Locate the cell with the specified text and output its (x, y) center coordinate. 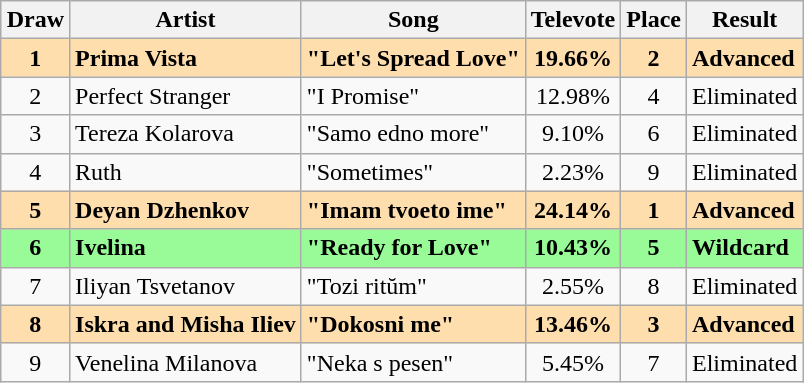
24.14% (572, 210)
Artist (186, 20)
Ruth (186, 172)
"Dokosni me" (413, 324)
9.10% (572, 134)
Prima Vista (186, 58)
"Sometimes" (413, 172)
Draw (35, 20)
"Samo edno more" (413, 134)
Venelina Milanova (186, 362)
10.43% (572, 248)
Ivelina (186, 248)
"Ready for Love" (413, 248)
19.66% (572, 58)
Result (744, 20)
5.45% (572, 362)
2.23% (572, 172)
"Tozi ritŭm" (413, 286)
Wildcard (744, 248)
"Neka s pesen" (413, 362)
"I Promise" (413, 96)
Televote (572, 20)
Iskra and Misha Iliev (186, 324)
2.55% (572, 286)
13.46% (572, 324)
Perfect Stranger (186, 96)
Song (413, 20)
"Imam tvoeto ime" (413, 210)
Tereza Kolarova (186, 134)
Iliyan Tsvetanov (186, 286)
Deyan Dzhenkov (186, 210)
"Let's Spread Love" (413, 58)
12.98% (572, 96)
Place (654, 20)
